Search for the cell housing the specified text and yield its (X, Y) center coordinate. 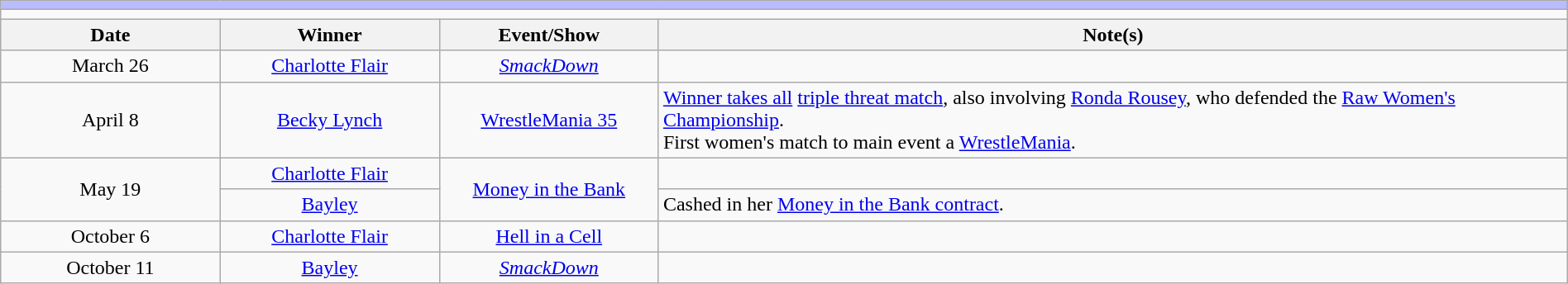
Cashed in her Money in the Bank contract. (1113, 205)
Winner (329, 35)
Becky Lynch (329, 120)
Money in the Bank (549, 189)
Date (111, 35)
May 19 (111, 189)
Event/Show (549, 35)
October 6 (111, 236)
March 26 (111, 66)
October 11 (111, 267)
Note(s) (1113, 35)
WrestleMania 35 (549, 120)
April 8 (111, 120)
Hell in a Cell (549, 236)
